Capture the cell that displays the provided text and extract its (x, y) central coordinate. 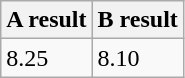
A result (46, 20)
8.25 (46, 58)
B result (138, 20)
8.10 (138, 58)
